Detect which cell encompasses the target text, then output its [X, Y] center coordinate. 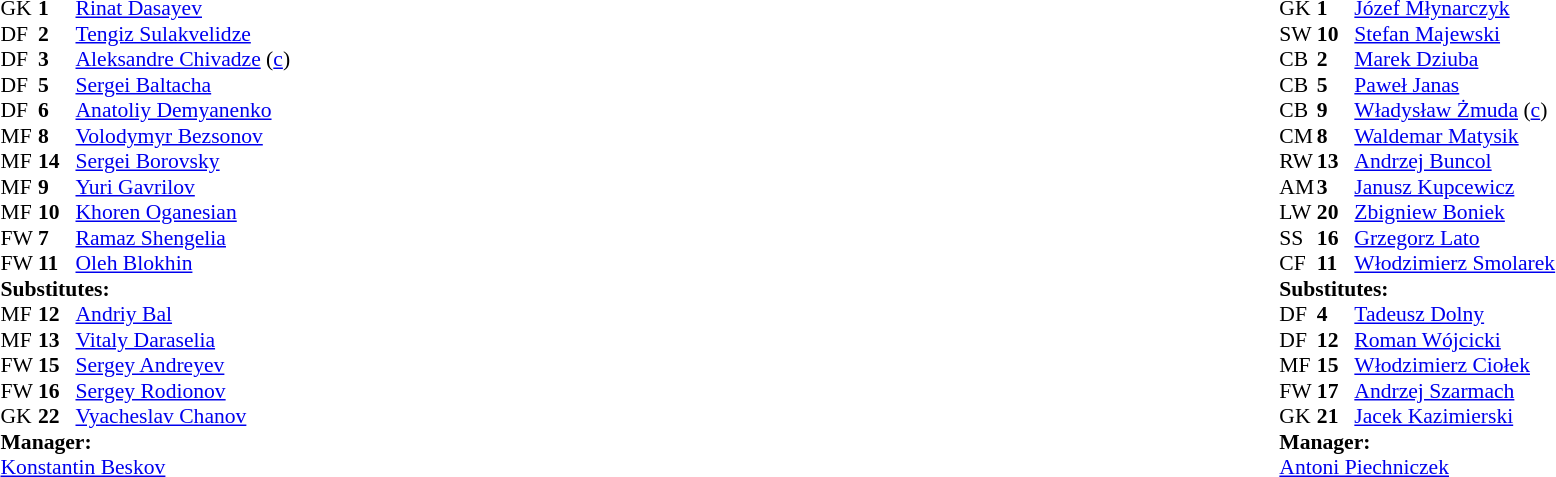
CF [1298, 263]
Grzegorz Lato [1454, 238]
Oleh Blokhin [184, 263]
SS [1298, 238]
Władysław Żmuda (c) [1454, 111]
Jacek Kazimierski [1454, 417]
Włodzimierz Ciołek [1454, 365]
CM [1298, 136]
Włodzimierz Smolarek [1454, 263]
21 [1336, 417]
AM [1298, 187]
Sergey Rodionov [184, 391]
Marek Dziuba [1454, 59]
14 [57, 161]
Aleksandre Chivadze (c) [184, 59]
4 [1336, 315]
20 [1336, 213]
Andrzej Szarmach [1454, 391]
Andrzej Buncol [1454, 161]
Vitaly Daraselia [184, 340]
Waldemar Matysik [1454, 136]
Volodymyr Bezsonov [184, 136]
6 [57, 111]
LW [1298, 213]
Ramaz Shengelia [184, 238]
Tengiz Sulakvelidze [184, 34]
7 [57, 238]
Roman Wójcicki [1454, 340]
17 [1336, 391]
22 [57, 417]
Sergei Baltacha [184, 85]
Paweł Janas [1454, 85]
Vyacheslav Chanov [184, 417]
RW [1298, 161]
Zbigniew Boniek [1454, 213]
Khoren Oganesian [184, 213]
Sergei Borovsky [184, 161]
Tadeusz Dolny [1454, 315]
Anatoliy Demyanenko [184, 111]
Janusz Kupcewicz [1454, 187]
Stefan Majewski [1454, 34]
Yuri Gavrilov [184, 187]
Andriy Bal [184, 315]
Sergey Andreyev [184, 365]
SW [1298, 34]
